Search for the cell housing the specified text and yield its [X, Y] center coordinate. 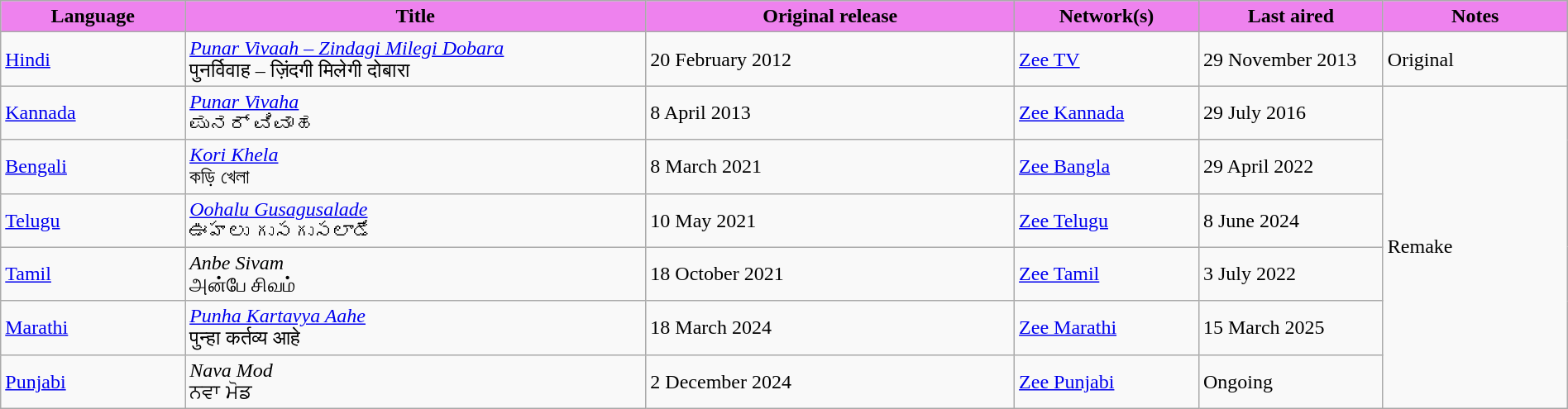
Ongoing [1290, 382]
Bengali [93, 167]
Hindi [93, 59]
Tamil [93, 274]
8 March 2021 [830, 167]
Original [1475, 59]
Language [93, 17]
8 April 2013 [830, 112]
Marathi [93, 327]
8 June 2024 [1290, 220]
Anbe Sivam அன்பே சிவம் [415, 274]
Zee Tamil [1107, 274]
2 December 2024 [830, 382]
29 November 2013 [1290, 59]
Title [415, 17]
Kannada [93, 112]
18 October 2021 [830, 274]
Telugu [93, 220]
Kori Khela কড়ি খেলা [415, 167]
Zee Punjabi [1107, 382]
3 July 2022 [1290, 274]
18 March 2024 [830, 327]
Nava Mod ਨਵਾ ਮੋਡ [415, 382]
29 April 2022 [1290, 167]
29 July 2016 [1290, 112]
Zee Telugu [1107, 220]
Zee TV [1107, 59]
Network(s) [1107, 17]
15 March 2025 [1290, 327]
Last aired [1290, 17]
Punha Kartavya Aahe पुन्हा कर्तव्य आहे [415, 327]
Punjabi [93, 382]
Notes [1475, 17]
Zee Bangla [1107, 167]
Zee Marathi [1107, 327]
10 May 2021 [830, 220]
Oohalu Gusagusalade ఊహలు గుసగుసలాడే [415, 220]
20 February 2012 [830, 59]
Punar Vivaah – Zindagi Milegi Dobara पुनर्विवाह – ज़िंदगी मिलेगी दोबारा [415, 59]
Original release [830, 17]
Remake [1475, 247]
Zee Kannada [1107, 112]
Punar Vivaha ಪುನರ್ ವಿವಾಹ [415, 112]
